Scan for the cell matching the given text and deliver its (x, y) coordinate at center. 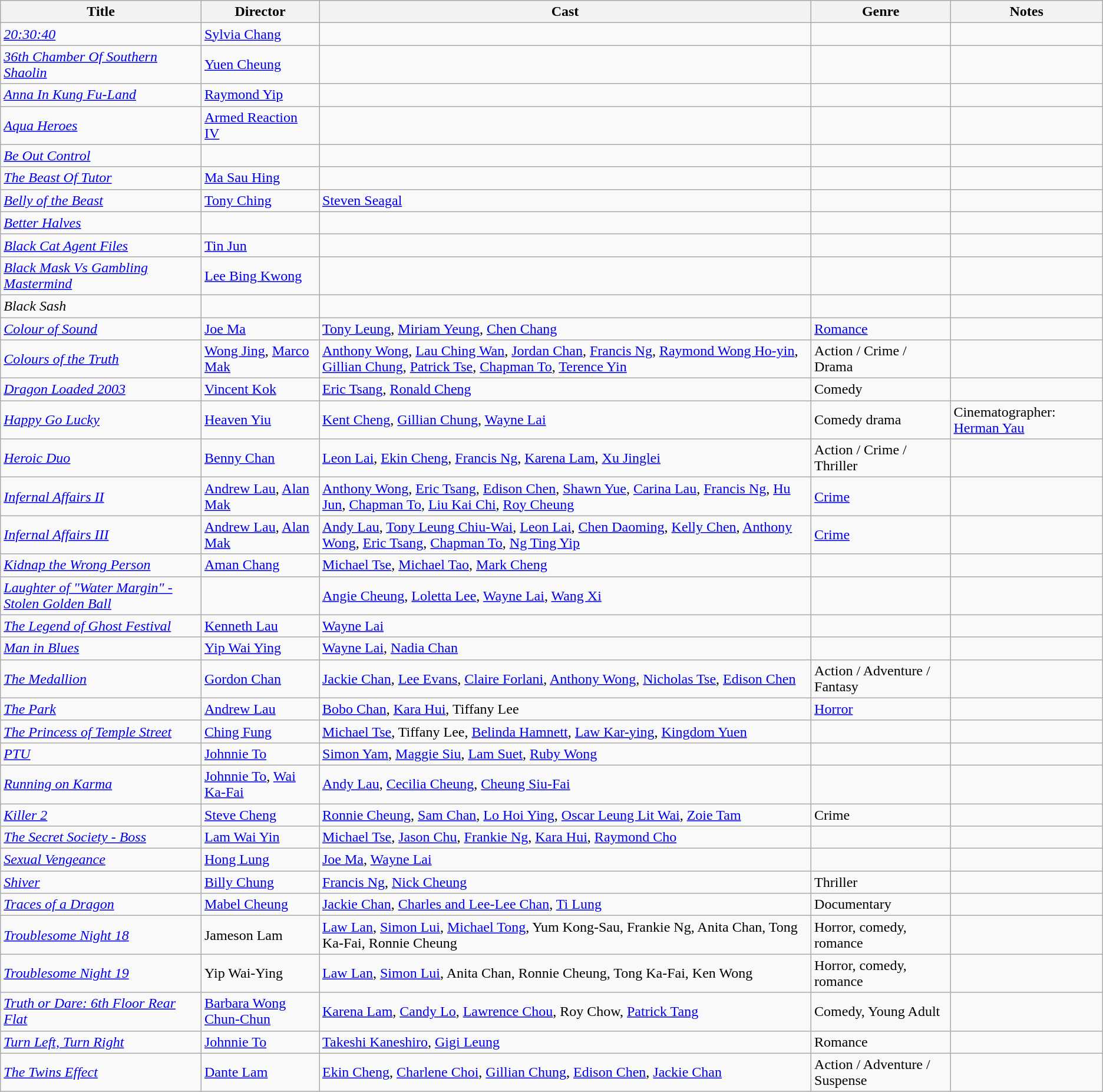
Anna In Kung Fu-Land (101, 95)
Sylvia Chang (260, 34)
Cinematographer: Herman Yau (1026, 420)
Andy Lau, Cecilia Cheung, Cheung Siu-Fai (566, 784)
Aman Chang (260, 565)
Happy Go Lucky (101, 420)
Billy Chung (260, 882)
36th Chamber Of Southern Shaolin (101, 65)
Belly of the Beast (101, 200)
Ronnie Cheung, Sam Chan, Lo Hoi Ying, Oscar Leung Lit Wai, Zoie Tam (566, 815)
Truth or Dare: 6th Floor Rear Flat (101, 1011)
Aqua Heroes (101, 125)
Lee Bing Kwong (260, 276)
Comedy drama (881, 420)
Barbara Wong Chun-Chun (260, 1011)
Mabel Cheung (260, 905)
Infernal Affairs III (101, 535)
Michael Tse, Tiffany Lee, Belinda Hamnett, Law Kar-ying, Kingdom Yuen (566, 731)
Title (101, 12)
Law Lan, Simon Lui, Michael Tong, Yum Kong-Sau, Frankie Ng, Anita Chan, Tong Ka-Fai, Ronnie Cheung (566, 935)
Kidnap the Wrong Person (101, 565)
Infernal Affairs II (101, 496)
Hong Lung (260, 860)
Johnnie To, Wai Ka-Fai (260, 784)
Man in Blues (101, 648)
Black Cat Agent Files (101, 245)
The Park (101, 709)
Troublesome Night 18 (101, 935)
Eric Tsang, Ronald Cheng (566, 390)
Shiver (101, 882)
Francis Ng, Nick Cheung (566, 882)
Steven Seagal (566, 200)
Action / Crime / Drama (881, 359)
Yuen Cheung (260, 65)
Law Lan, Simon Lui, Anita Chan, Ronnie Cheung, Tong Ka-Fai, Ken Wong (566, 974)
Black Sash (101, 306)
Action / Adventure / Fantasy (881, 679)
Cast (566, 12)
Horror (881, 709)
Jackie Chan, Lee Evans, Claire Forlani, Anthony Wong, Nicholas Tse, Edison Chen (566, 679)
Wong Jing, Marco Mak (260, 359)
Heaven Yiu (260, 420)
Wayne Lai (566, 626)
Jackie Chan, Charles and Lee-Lee Chan, Ti Lung (566, 905)
Dante Lam (260, 1073)
Andy Lau, Tony Leung Chiu-Wai, Leon Lai, Chen Daoming, Kelly Chen, Anthony Wong, Eric Tsang, Chapman To, Ng Ting Yip (566, 535)
Thriller (881, 882)
Wayne Lai, Nadia Chan (566, 648)
Tony Ching (260, 200)
Lam Wai Yin (260, 837)
Gordon Chan (260, 679)
Ching Fung (260, 731)
Genre (881, 12)
Turn Left, Turn Right (101, 1042)
Sexual Vengeance (101, 860)
Raymond Yip (260, 95)
Andrew Lau (260, 709)
Comedy (881, 390)
The Secret Society - Boss (101, 837)
Running on Karma (101, 784)
Notes (1026, 12)
Angie Cheung, Loletta Lee, Wayne Lai, Wang Xi (566, 595)
Tony Leung, Miriam Yeung, Chen Chang (566, 328)
The Legend of Ghost Festival (101, 626)
Better Halves (101, 223)
Karena Lam, Candy Lo, Lawrence Chou, Roy Chow, Patrick Tang (566, 1011)
Action / Adventure / Suspense (881, 1073)
PTU (101, 754)
Anthony Wong, Eric Tsang, Edison Chen, Shawn Yue, Carina Lau, Francis Ng, Hu Jun, Chapman To, Liu Kai Chi, Roy Cheung (566, 496)
Laughter of "Water Margin" - Stolen Golden Ball (101, 595)
Comedy, Young Adult (881, 1011)
Leon Lai, Ekin Cheng, Francis Ng, Karena Lam, Xu Jinglei (566, 458)
Jameson Lam (260, 935)
Heroic Duo (101, 458)
Yip Wai Ying (260, 648)
Joe Ma (260, 328)
Tin Jun (260, 245)
Kenneth Lau (260, 626)
Be Out Control (101, 156)
Kent Cheng, Gillian Chung, Wayne Lai (566, 420)
Takeshi Kaneshiro, Gigi Leung (566, 1042)
Bobo Chan, Kara Hui, Tiffany Lee (566, 709)
Simon Yam, Maggie Siu, Lam Suet, Ruby Wong (566, 754)
Michael Tse, Michael Tao, Mark Cheng (566, 565)
Traces of a Dragon (101, 905)
Director (260, 12)
Benny Chan (260, 458)
20:30:40 (101, 34)
Documentary (881, 905)
Anthony Wong, Lau Ching Wan, Jordan Chan, Francis Ng, Raymond Wong Ho-yin, Gillian Chung, Patrick Tse, Chapman To, Terence Yin (566, 359)
Colour of Sound (101, 328)
The Princess of Temple Street (101, 731)
Vincent Kok (260, 390)
Black Mask Vs Gambling Mastermind (101, 276)
Action / Crime / Thriller (881, 458)
Dragon Loaded 2003 (101, 390)
Yip Wai-Ying (260, 974)
The Beast Of Tutor (101, 178)
Joe Ma, Wayne Lai (566, 860)
Colours of the Truth (101, 359)
Michael Tse, Jason Chu, Frankie Ng, Kara Hui, Raymond Cho (566, 837)
Armed Reaction IV (260, 125)
The Twins Effect (101, 1073)
Killer 2 (101, 815)
Troublesome Night 19 (101, 974)
Steve Cheng (260, 815)
Ma Sau Hing (260, 178)
Ekin Cheng, Charlene Choi, Gillian Chung, Edison Chen, Jackie Chan (566, 1073)
The Medallion (101, 679)
